Locate the cell with the specified text and output its [x, y] center coordinate. 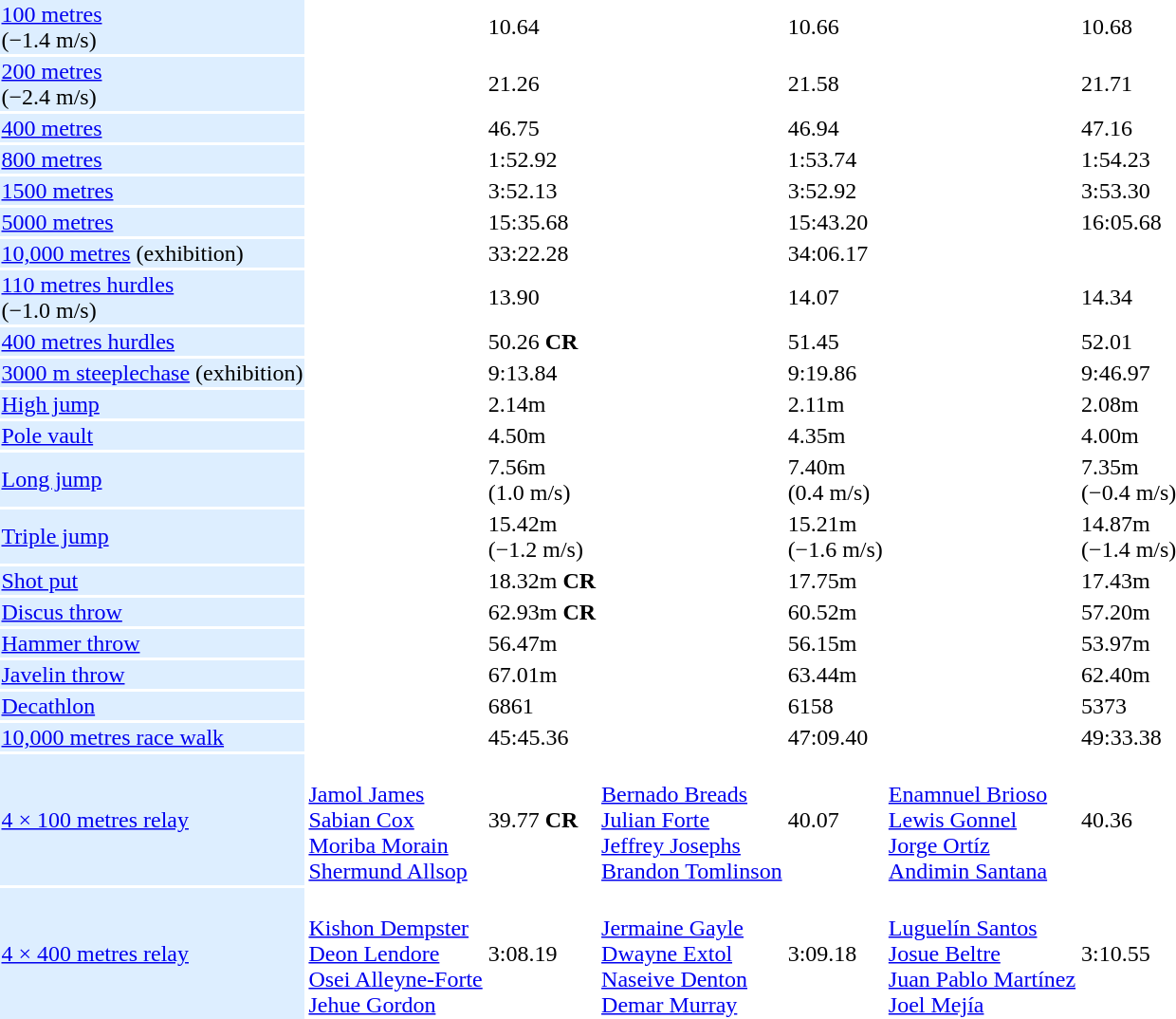
17.75m [835, 581]
400 metres hurdles [152, 342]
7.56m (1.0 m/s) [542, 480]
4 × 400 metres relay [152, 954]
Hammer throw [152, 643]
9:13.84 [542, 373]
1500 metres [152, 191]
50.26 CR [542, 342]
Javelin throw [152, 675]
47:09.40 [835, 737]
400 metres [152, 128]
40.07 [835, 820]
18.32m CR [542, 581]
13.90 [542, 298]
15.21m (−1.6 m/s) [835, 537]
Jamol James Sabian Cox Moriba Morain Shermund Allsop [395, 820]
2.11m [835, 404]
10,000 metres (exhibition) [152, 253]
Shot put [152, 581]
6861 [542, 706]
60.52m [835, 612]
800 metres [152, 159]
45:45.36 [542, 737]
3:09.18 [835, 954]
62.93m CR [542, 612]
3000 m steeplechase (exhibition) [152, 373]
100 metres (−1.4 m/s) [152, 27]
56.47m [542, 643]
10,000 metres race walk [152, 737]
15:43.20 [835, 222]
15.42m (−1.2 m/s) [542, 537]
Long jump [152, 480]
Pole vault [152, 435]
Luguelín Santos Josue Beltre Juan Pablo Martínez Joel Mejía [982, 954]
67.01m [542, 675]
4 × 100 metres relay [152, 820]
200 metres (−2.4 m/s) [152, 83]
33:22.28 [542, 253]
21.26 [542, 83]
46.94 [835, 128]
56.15m [835, 643]
34:06.17 [835, 253]
10.64 [542, 27]
2.14m [542, 404]
Triple jump [152, 537]
High jump [152, 404]
4.50m [542, 435]
Enamnuel Brioso Lewis Gonnel Jorge Ortíz Andimin Santana [982, 820]
51.45 [835, 342]
1:53.74 [835, 159]
Decathlon [152, 706]
15:35.68 [542, 222]
9:19.86 [835, 373]
10.66 [835, 27]
Kishon Dempster Deon Lendore Osei Alleyne-Forte Jehue Gordon [395, 954]
1:52.92 [542, 159]
4.35m [835, 435]
3:52.13 [542, 191]
21.58 [835, 83]
5000 metres [152, 222]
6158 [835, 706]
14.07 [835, 298]
7.40m (0.4 m/s) [835, 480]
39.77 CR [542, 820]
Bernado Breads Julian Forte Jeffrey Josephs Brandon Tomlinson [692, 820]
3:08.19 [542, 954]
Jermaine Gayle Dwayne Extol Naseive Denton Demar Murray [692, 954]
110 metres hurdles (−1.0 m/s) [152, 298]
63.44m [835, 675]
46.75 [542, 128]
Discus throw [152, 612]
3:52.92 [835, 191]
